For the text-containing cell, return its midpoint in [X, Y] coordinate format. 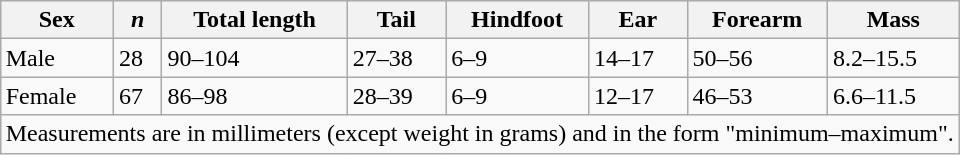
8.2–15.5 [893, 58]
46–53 [757, 96]
n [138, 20]
90–104 [254, 58]
12–17 [638, 96]
86–98 [254, 96]
28 [138, 58]
50–56 [757, 58]
Male [56, 58]
28–39 [396, 96]
Mass [893, 20]
27–38 [396, 58]
Total length [254, 20]
6.6–11.5 [893, 96]
Female [56, 96]
Hindfoot [518, 20]
Ear [638, 20]
Forearm [757, 20]
Tail [396, 20]
14–17 [638, 58]
Measurements are in millimeters (except weight in grams) and in the form "minimum–maximum". [480, 134]
Sex [56, 20]
67 [138, 96]
